For the text-containing cell, return its midpoint in [X, Y] coordinate format. 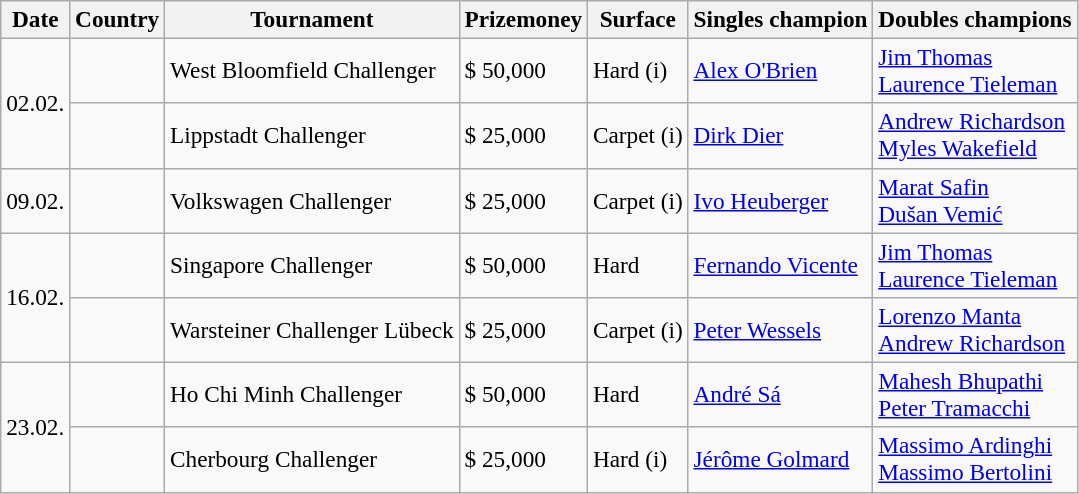
02.02. [36, 103]
Tournament [312, 19]
Peter Wessels [780, 330]
Singles champion [780, 19]
Jérôme Golmard [780, 460]
Alex O'Brien [780, 70]
Dirk Dier [780, 136]
Lorenzo Manta Andrew Richardson [975, 330]
Cherbourg Challenger [312, 460]
23.02. [36, 427]
Doubles champions [975, 19]
Date [36, 19]
West Bloomfield Challenger [312, 70]
Marat Safin Dušan Vemić [975, 200]
Country [118, 19]
Volkswagen Challenger [312, 200]
Ho Chi Minh Challenger [312, 394]
Andrew Richardson Myles Wakefield [975, 136]
Mahesh Bhupathi Peter Tramacchi [975, 394]
Prizemoney [523, 19]
Singapore Challenger [312, 264]
Surface [638, 19]
16.02. [36, 297]
Lippstadt Challenger [312, 136]
Massimo Ardinghi Massimo Bertolini [975, 460]
09.02. [36, 200]
Fernando Vicente [780, 264]
André Sá [780, 394]
Ivo Heuberger [780, 200]
Warsteiner Challenger Lübeck [312, 330]
